Identify which cell holds the provided text, then report its (X, Y) central coordinate. 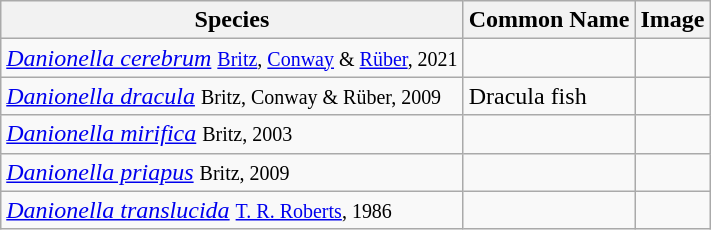
Common Name (549, 20)
Danionella mirifica Britz, 2003 (232, 134)
Danionella dracula Britz, Conway & Rüber, 2009 (232, 96)
Species (232, 20)
Danionella priapus Britz, 2009 (232, 172)
Dracula fish (549, 96)
Image (672, 20)
Danionella translucida T. R. Roberts, 1986 (232, 210)
Danionella cerebrum Britz, Conway & Rüber, 2021 (232, 58)
